Scan for the cell matching the given text and deliver its (x, y) coordinate at center. 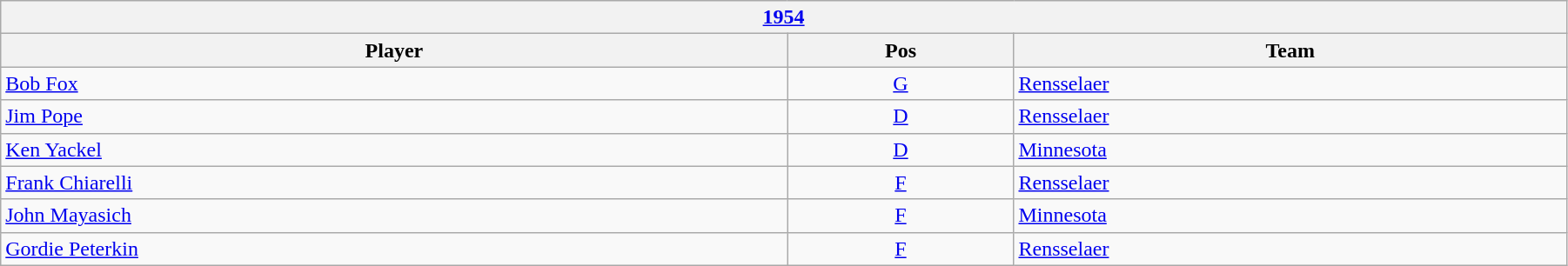
Pos (901, 50)
John Mayasich (394, 216)
Gordie Peterkin (394, 249)
Team (1290, 50)
Frank Chiarelli (394, 183)
1954 (784, 17)
Jim Pope (394, 116)
Ken Yackel (394, 150)
Player (394, 50)
Bob Fox (394, 83)
G (901, 83)
